For the text-containing cell, return its midpoint in (X, Y) coordinate format. 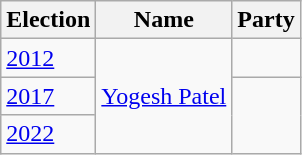
Party (266, 20)
2012 (48, 58)
2022 (48, 134)
Yogesh Patel (164, 96)
Election (48, 20)
2017 (48, 96)
Name (164, 20)
